For the text-containing cell, return its midpoint in (X, Y) coordinate format. 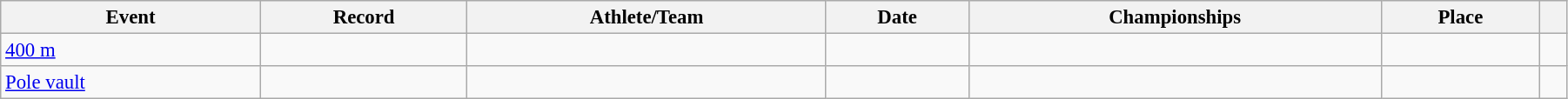
Pole vault (131, 82)
Date (897, 17)
Event (131, 17)
400 m (131, 50)
Place (1460, 17)
Record (364, 17)
Championships (1175, 17)
Athlete/Team (647, 17)
